Output the (x, y) coordinate of the center of the cell containing the given text.  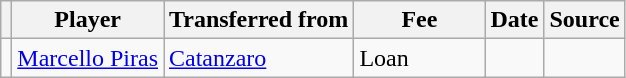
Loan (420, 58)
Player (88, 20)
Marcello Piras (88, 58)
Catanzaro (259, 58)
Source (584, 20)
Transferred from (259, 20)
Date (514, 20)
Fee (420, 20)
